Pinpoint the cell where the given text exists, returning its (x, y) midpoint coordinate. 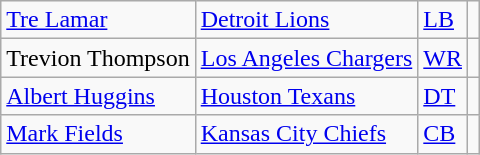
Detroit Lions (306, 20)
CB (443, 134)
LB (443, 20)
Los Angeles Chargers (306, 58)
Mark Fields (98, 134)
Tre Lamar (98, 20)
DT (443, 96)
WR (443, 58)
Albert Huggins (98, 96)
Kansas City Chiefs (306, 134)
Houston Texans (306, 96)
Trevion Thompson (98, 58)
